Determine the [x, y] coordinate at the center of the cell enclosing the given text.  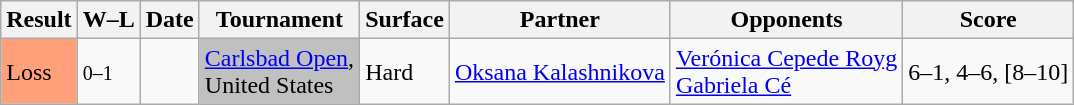
Surface [405, 20]
Opponents [786, 20]
Carlsbad Open, United States [279, 72]
Oksana Kalashnikova [560, 72]
Verónica Cepede Royg Gabriela Cé [786, 72]
0–1 [108, 72]
W–L [108, 20]
Hard [405, 72]
Result [39, 20]
Partner [560, 20]
6–1, 4–6, [8–10] [988, 72]
Score [988, 20]
Tournament [279, 20]
Loss [39, 72]
Date [170, 20]
